Extract the (X, Y) coordinate from the center of the cell holding the provided text.  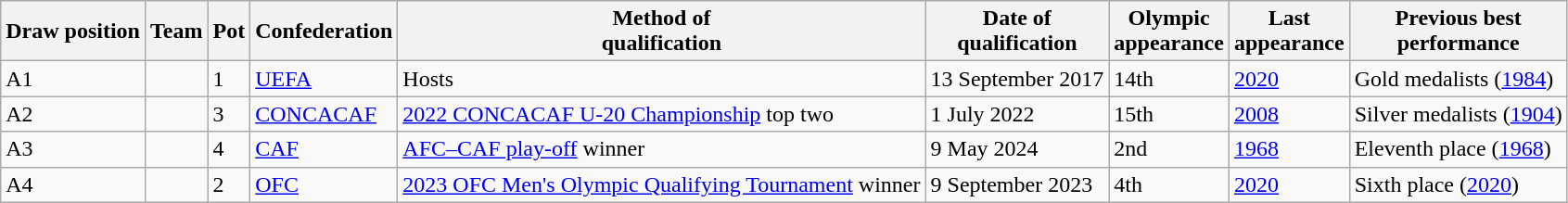
Previous bestperformance (1458, 32)
AFC–CAF play-off winner (662, 149)
2023 OFC Men's Olympic Qualifying Tournament winner (662, 184)
CONCACAF (325, 114)
13 September 2017 (1017, 79)
Date ofqualification (1017, 32)
Silver medalists (1904) (1458, 114)
Draw position (73, 32)
Sixth place (2020) (1458, 184)
UEFA (325, 79)
CAF (325, 149)
4th (1169, 184)
2008 (1289, 114)
OFC (325, 184)
A1 (73, 79)
1 (229, 79)
Team (176, 32)
Eleventh place (1968) (1458, 149)
Method ofqualification (662, 32)
2nd (1169, 149)
A3 (73, 149)
Hosts (662, 79)
14th (1169, 79)
Gold medalists (1984) (1458, 79)
Confederation (325, 32)
1968 (1289, 149)
15th (1169, 114)
Olympicappearance (1169, 32)
4 (229, 149)
2 (229, 184)
1 July 2022 (1017, 114)
Pot (229, 32)
2022 CONCACAF U-20 Championship top two (662, 114)
A4 (73, 184)
Lastappearance (1289, 32)
A2 (73, 114)
3 (229, 114)
9 September 2023 (1017, 184)
9 May 2024 (1017, 149)
